From the cell containing the given text, extract its center point as (X, Y) coordinate. 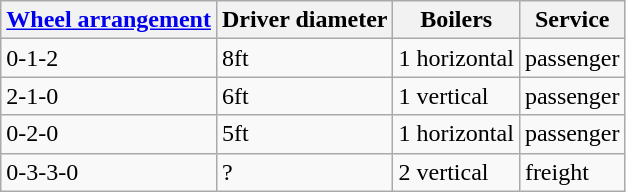
0-3-3-0 (109, 172)
Boilers (456, 20)
8ft (304, 58)
6ft (304, 96)
Service (572, 20)
freight (572, 172)
1 vertical (456, 96)
2-1-0 (109, 96)
5ft (304, 134)
0-1-2 (109, 58)
Wheel arrangement (109, 20)
? (304, 172)
2 vertical (456, 172)
Driver diameter (304, 20)
0-2-0 (109, 134)
